Return the (X, Y) coordinate for the center point of the cell that contains the specified text.  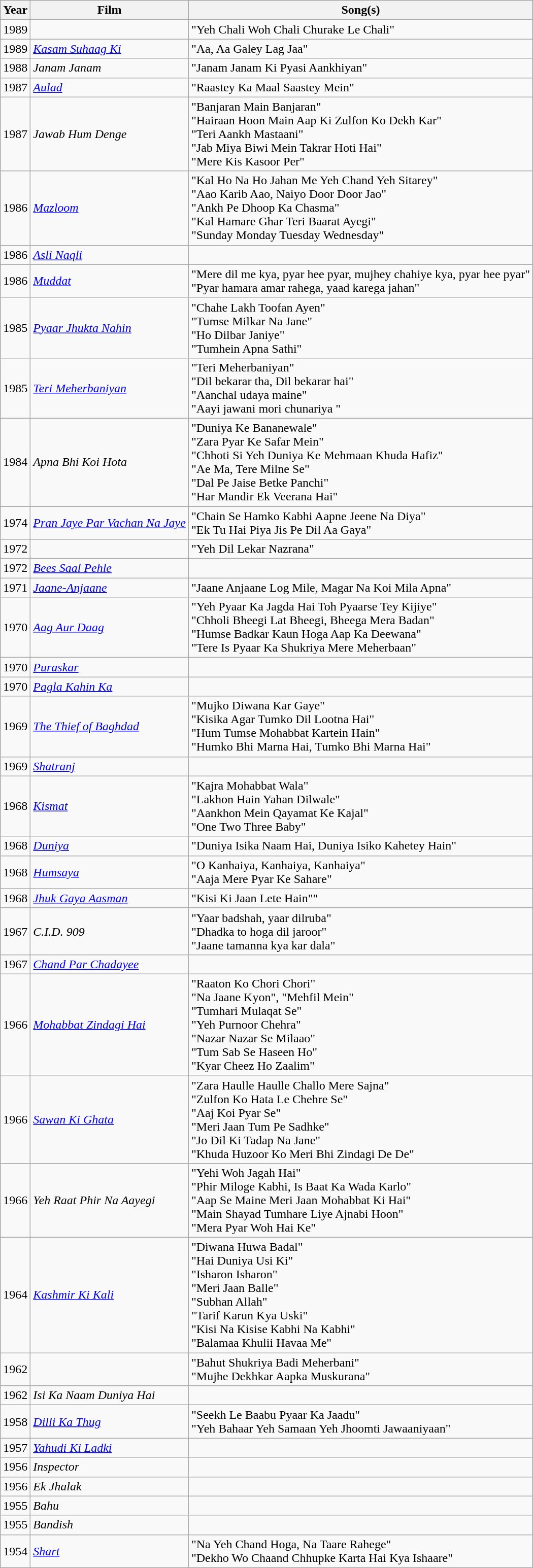
"O Kanhaiya, Kanhaiya, Kanhaiya" "Aaja Mere Pyar Ke Sahare" (360, 872)
Jhuk Gaya Aasman (110, 898)
"Yeh Chali Woh Chali Churake Le Chali" (360, 29)
Inspector (110, 1467)
Kashmir Ki Kali (110, 1295)
C.I.D. 909 (110, 931)
Kasam Suhaag Ki (110, 49)
Muddat (110, 281)
Humsaya (110, 872)
Jaane-Anjaane (110, 588)
Shatranj (110, 766)
"Raastey Ka Maal Saastey Mein" (360, 87)
Yahudi Ki Ladki (110, 1448)
Teri Meherbaniyan (110, 388)
Shart (110, 1551)
Bandish (110, 1525)
Bahu (110, 1506)
Asli Naqli (110, 255)
1988 (15, 68)
Pran Jaye Par Vachan Na Jaye (110, 523)
Ek Jhalak (110, 1486)
1984 (15, 462)
Mazloom (110, 208)
"Chain Se Hamko Kabhi Aapne Jeene Na Diya" "Ek Tu Hai Piya Jis Pe Dil Aa Gaya" (360, 523)
Isi Ka Naam Duniya Hai (110, 1395)
"Duniya Isika Naam Hai, Duniya Isiko Kahetey Hain" (360, 846)
Duniya (110, 846)
Jawab Hum Denge (110, 134)
Bees Saal Pehle (110, 568)
1957 (15, 1448)
"Kajra Mohabbat Wala" "Lakhon Hain Yahan Dilwale" "Aankhon Mein Qayamat Ke Kajal" "One Two Three Baby" (360, 806)
"Kisi Ki Jaan Lete Hain"" (360, 898)
"Teri Meherbaniyan" "Dil bekarar tha, Dil bekarar hai" "Aanchal udaya maine" "Aayi jawani mori chunariya " (360, 388)
"Bahut Shukriya Badi Meherbani" "Mujhe Dekhkar Aapka Muskurana" (360, 1369)
Yeh Raat Phir Na Aayegi (110, 1201)
"Yeh Dil Lekar Nazrana" (360, 549)
Dilli Ka Thug (110, 1422)
1974 (15, 523)
"Yaar badshah, yaar dilruba" "Dhadka to hoga dil jaroor" "Jaane tamanna kya kar dala" (360, 931)
Chand Par Chadayee (110, 964)
Song(s) (360, 10)
"Seekh Le Baabu Pyaar Ka Jaadu" "Yeh Bahaar Yeh Samaan Yeh Jhoomti Jawaaniyaan" (360, 1422)
Film (110, 10)
"Mere dil me kya, pyar hee pyar, mujhey chahiye kya, pyar hee pyar" "Pyar hamara amar rahega, yaad karega jahan" (360, 281)
"Aa, Aa Galey Lag Jaa" (360, 49)
"Na Yeh Chand Hoga, Na Taare Rahege" "Dekho Wo Chaand Chhupke Karta Hai Kya Ishaare" (360, 1551)
"Chahe Lakh Toofan Ayen" "Tumse Milkar Na Jane" "Ho Dilbar Janiye" "Tumhein Apna Sathi" (360, 328)
Sawan Ki Ghata (110, 1119)
Apna Bhi Koi Hota (110, 462)
Year (15, 10)
1954 (15, 1551)
Pagla Kahin Ka (110, 687)
1964 (15, 1295)
"Jaane Anjaane Log Mile, Magar Na Koi Mila Apna" (360, 588)
Mohabbat Zindagi Hai (110, 1025)
Pyaar Jhukta Nahin (110, 328)
1958 (15, 1422)
"Mujko Diwana Kar Gaye" "Kisika Agar Tumko Dil Lootna Hai" "Hum Tumse Mohabbat Kartein Hain" "Humko Bhi Marna Hai, Tumko Bhi Marna Hai" (360, 727)
1971 (15, 588)
The Thief of Baghdad (110, 727)
"Janam Janam Ki Pyasi Aankhiyan" (360, 68)
Kismat (110, 806)
Puraskar (110, 667)
Aulad (110, 87)
Janam Janam (110, 68)
Aag Aur Daag (110, 627)
